Determine the [X, Y] coordinate at the center of the cell enclosing the given text.  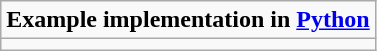
Example implementation in Python [188, 20]
